Scan for the cell matching the given text and deliver its [X, Y] coordinate at center. 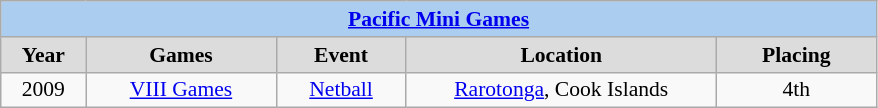
4th [796, 90]
VIII Games [181, 90]
Netball [341, 90]
Location [561, 55]
Event [341, 55]
Pacific Mini Games [439, 19]
Rarotonga, Cook Islands [561, 90]
2009 [44, 90]
Placing [796, 55]
Games [181, 55]
Year [44, 55]
